Determine the [x, y] coordinate at the center of the cell enclosing the given text.  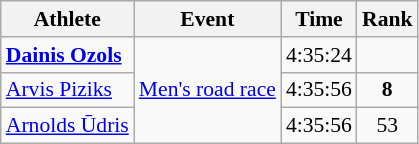
Time [319, 19]
Event [208, 19]
53 [388, 126]
Arvis Piziks [68, 90]
Rank [388, 19]
8 [388, 90]
Arnolds Ūdris [68, 126]
Athlete [68, 19]
Dainis Ozols [68, 55]
4:35:24 [319, 55]
Men's road race [208, 90]
